For the text-containing cell, return its midpoint in (X, Y) coordinate format. 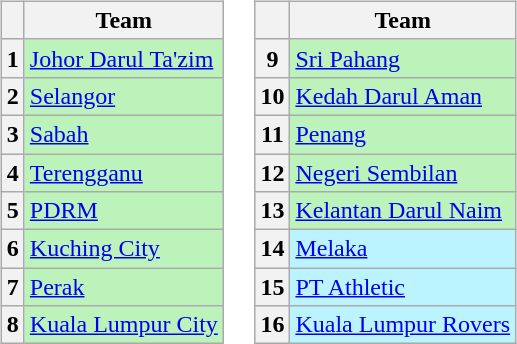
Kedah Darul Aman (403, 96)
Kuala Lumpur Rovers (403, 325)
Selangor (124, 96)
Perak (124, 287)
Penang (403, 134)
12 (272, 173)
Johor Darul Ta'zim (124, 58)
14 (272, 249)
6 (12, 249)
PDRM (124, 211)
4 (12, 173)
16 (272, 325)
9 (272, 58)
3 (12, 134)
Sabah (124, 134)
Kuala Lumpur City (124, 325)
Sri Pahang (403, 58)
PT Athletic (403, 287)
11 (272, 134)
Kuching City (124, 249)
5 (12, 211)
15 (272, 287)
8 (12, 325)
Melaka (403, 249)
7 (12, 287)
10 (272, 96)
2 (12, 96)
Terengganu (124, 173)
Kelantan Darul Naim (403, 211)
13 (272, 211)
Negeri Sembilan (403, 173)
1 (12, 58)
